Find where the given text appears and provide that cell's center as (X, Y) coordinate. 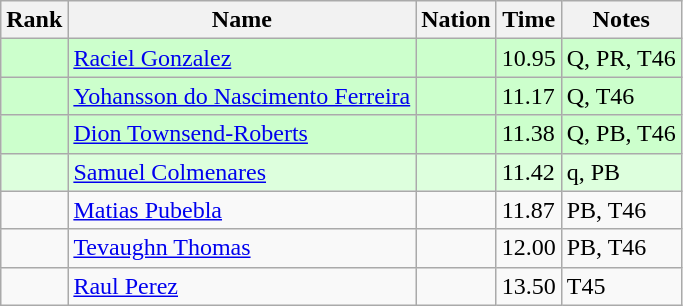
Raul Perez (242, 286)
Time (528, 20)
Yohansson do Nascimento Ferreira (242, 96)
Raciel Gonzalez (242, 58)
T45 (621, 286)
11.17 (528, 96)
q, PB (621, 172)
Q, T46 (621, 96)
13.50 (528, 286)
11.38 (528, 134)
Notes (621, 20)
Q, PB, T46 (621, 134)
10.95 (528, 58)
Dion Townsend-Roberts (242, 134)
Name (242, 20)
Nation (456, 20)
Samuel Colmenares (242, 172)
Tevaughn Thomas (242, 248)
Rank (34, 20)
11.87 (528, 210)
12.00 (528, 248)
Matias Pubebla (242, 210)
11.42 (528, 172)
Q, PR, T46 (621, 58)
